Pinpoint the cell where the given text exists, returning its [x, y] midpoint coordinate. 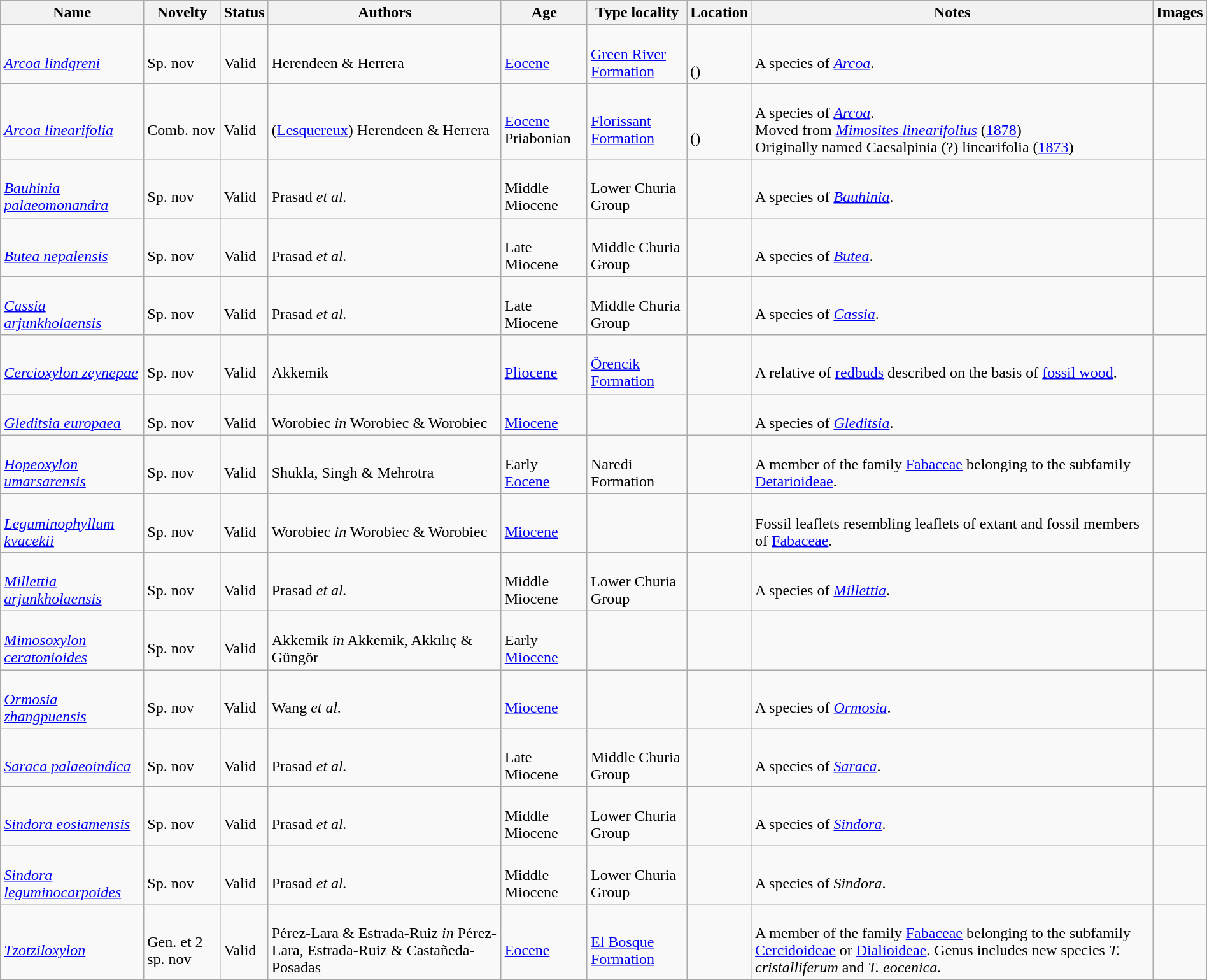
Age [544, 13]
Cassia arjunkholaensis [73, 306]
Location [719, 13]
Wang et al. [385, 699]
Saraca palaeoindica [73, 758]
El Bosque Formation [637, 942]
A species of Bauhinia. [952, 188]
Leguminophyllum kvacekii [73, 523]
Millettia arjunkholaensis [73, 581]
Hopeoxylon umarsarensis [73, 464]
Early Miocene [544, 640]
A species of Millettia. [952, 581]
Name [73, 13]
Herendeen & Herrera [385, 54]
Butea nepalensis [73, 247]
Pliocene [544, 364]
Florissant Formation [637, 121]
Green River Formation [637, 54]
A species of Arcoa. [952, 54]
Akkemik in Akkemik, Akkılıç & Güngör [385, 640]
Naredi Formation [637, 464]
Fossil leaflets resembling leaflets of extant and fossil members of Fabaceae. [952, 523]
Arcoa lindgreni [73, 54]
Early Eocene [544, 464]
Tzotziloxylon [73, 942]
EocenePriabonian [544, 121]
A member of the family Fabaceae belonging to the subfamily Detarioideae. [952, 464]
Comb. nov [182, 121]
Type locality [637, 13]
Bauhinia palaeomonandra [73, 188]
Images [1180, 13]
Cercioxylon zeynepae [73, 364]
Mimosoxylon ceratonioides [73, 640]
Notes [952, 13]
(Lesquereux) Herendeen & Herrera [385, 121]
Status [244, 13]
Novelty [182, 13]
A species of Cassia. [952, 306]
Ormosia zhangpuensis [73, 699]
Akkemik [385, 364]
A species of Saraca. [952, 758]
A species of Gleditsia. [952, 414]
A species of Ormosia. [952, 699]
Sindora leguminocarpoides [73, 875]
A species of Arcoa. Moved from Mimosites linearifolius (1878) Originally named Caesalpinia (?) linearifolia (1873) [952, 121]
Authors [385, 13]
A member of the family Fabaceae belonging to the subfamily Cercidoideae or Dialioideae. Genus includes new species T. cristalliferum and T. eocenica. [952, 942]
Gen. et 2 sp. nov [182, 942]
Arcoa linearifolia [73, 121]
A relative of redbuds described on the basis of fossil wood. [952, 364]
A species of Butea. [952, 247]
Sindora eosiamensis [73, 816]
Pérez-Lara & Estrada-Ruiz in Pérez-Lara, Estrada-Ruiz & Castañeda-Posadas [385, 942]
Shukla, Singh & Mehrotra [385, 464]
Gleditsia europaea [73, 414]
Örencik Formation [637, 364]
